Search for the cell housing the specified text and yield its [X, Y] center coordinate. 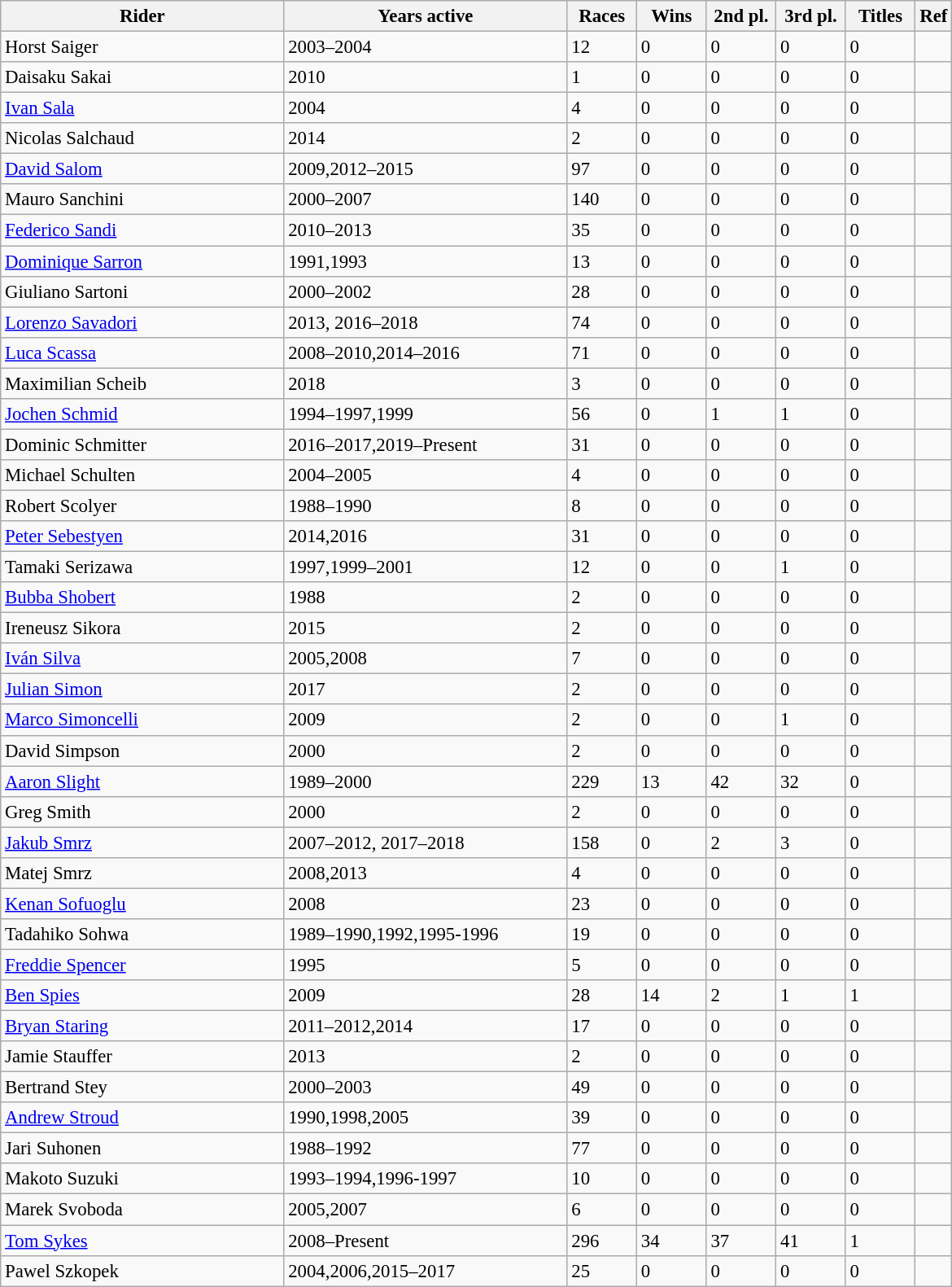
1993–1994,1996-1997 [426, 1180]
296 [602, 1241]
Nicolas Salchaud [142, 138]
Wins [672, 16]
Luca Scassa [142, 352]
Maximilian Scheib [142, 383]
1991,1993 [426, 261]
1995 [426, 965]
5 [602, 965]
3rd pl. [811, 16]
1989–2000 [426, 781]
23 [602, 904]
Mauro Sanchini [142, 199]
Peter Sebestyen [142, 536]
Pawel Szkopek [142, 1271]
2000–2007 [426, 199]
Michael Schulten [142, 475]
Years active [426, 16]
19 [602, 935]
1994–1997,1999 [426, 414]
2018 [426, 383]
Jochen Schmid [142, 414]
1988–1990 [426, 506]
49 [602, 1088]
2005,2008 [426, 659]
2015 [426, 628]
Federico Sandi [142, 230]
2004 [426, 108]
2004–2005 [426, 475]
Julian Simon [142, 689]
2008–Present [426, 1241]
10 [602, 1180]
Lorenzo Savadori [142, 322]
2009,2012–2015 [426, 169]
Tom Sykes [142, 1241]
Makoto Suzuki [142, 1180]
Ref [934, 16]
2008 [426, 904]
Ben Spies [142, 996]
2nd pl. [741, 16]
1988–1992 [426, 1149]
42 [741, 781]
17 [602, 1027]
Tadahiko Sohwa [142, 935]
2007–2012, 2017–2018 [426, 843]
158 [602, 843]
Races [602, 16]
2008–2010,2014–2016 [426, 352]
Aaron Slight [142, 781]
2000–2003 [426, 1088]
Giuliano Sartoni [142, 291]
14 [672, 996]
Horst Saiger [142, 47]
Tamaki Serizawa [142, 567]
Bertrand Stey [142, 1088]
56 [602, 414]
2003–2004 [426, 47]
Kenan Sofuoglu [142, 904]
35 [602, 230]
140 [602, 199]
25 [602, 1271]
Jakub Smrz [142, 843]
Freddie Spencer [142, 965]
2013 [426, 1057]
2008,2013 [426, 873]
Greg Smith [142, 812]
2014,2016 [426, 536]
1990,1998,2005 [426, 1118]
Jari Suhonen [142, 1149]
74 [602, 322]
Titles [880, 16]
Iván Silva [142, 659]
Jamie Stauffer [142, 1057]
2010–2013 [426, 230]
David Salom [142, 169]
Bryan Staring [142, 1027]
1997,1999–2001 [426, 567]
Ivan Sala [142, 108]
7 [602, 659]
229 [602, 781]
32 [811, 781]
Dominique Sarron [142, 261]
2013, 2016–2018 [426, 322]
1989–1990,1992,1995-1996 [426, 935]
2016–2017,2019–Present [426, 444]
2011–2012,2014 [426, 1027]
2014 [426, 138]
2017 [426, 689]
39 [602, 1118]
Robert Scolyer [142, 506]
Bubba Shobert [142, 598]
Andrew Stroud [142, 1118]
2000–2002 [426, 291]
97 [602, 169]
34 [672, 1241]
1988 [426, 598]
Daisaku Sakai [142, 77]
Marek Svoboda [142, 1210]
Dominic Schmitter [142, 444]
David Simpson [142, 751]
37 [741, 1241]
77 [602, 1149]
41 [811, 1241]
2004,2006,2015–2017 [426, 1271]
71 [602, 352]
Matej Smrz [142, 873]
2010 [426, 77]
Ireneusz Sikora [142, 628]
8 [602, 506]
6 [602, 1210]
2005,2007 [426, 1210]
Marco Simoncelli [142, 720]
Rider [142, 16]
